Provide the [X, Y] coordinate of the cell's center where the given text is located.  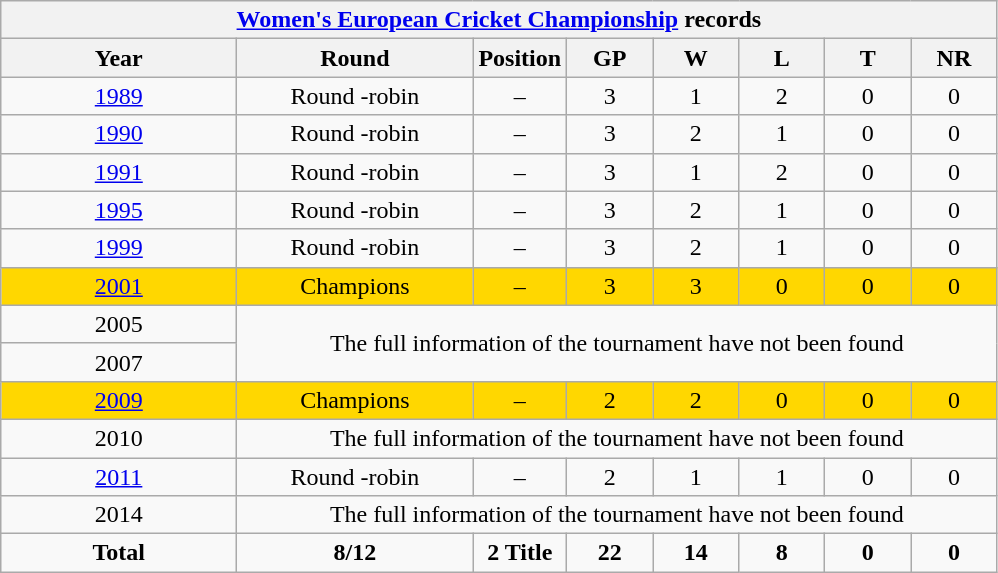
22 [610, 553]
1999 [119, 248]
GP [610, 58]
1991 [119, 172]
W [696, 58]
1989 [119, 96]
8 [782, 553]
1995 [119, 210]
T [868, 58]
14 [696, 553]
2007 [119, 362]
8/12 [355, 553]
2009 [119, 400]
Total [119, 553]
Women's European Cricket Championship records [499, 20]
2 Title [520, 553]
2011 [119, 477]
NR [954, 58]
2010 [119, 438]
Round [355, 58]
1990 [119, 134]
Year [119, 58]
2005 [119, 324]
Position [520, 58]
L [782, 58]
2014 [119, 515]
2001 [119, 286]
